For the text-containing cell, return its midpoint in [X, Y] coordinate format. 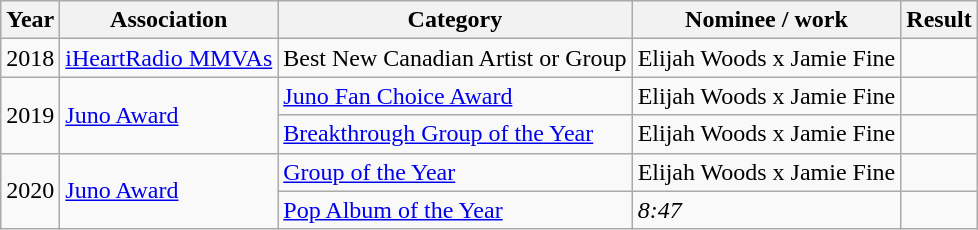
2019 [30, 115]
Result [939, 20]
Pop Album of the Year [455, 210]
Category [455, 20]
Juno Fan Choice Award [455, 96]
8:47 [766, 210]
iHeartRadio MMVAs [169, 58]
Association [169, 20]
2020 [30, 191]
Nominee / work [766, 20]
Group of the Year [455, 172]
Year [30, 20]
Best New Canadian Artist or Group [455, 58]
2018 [30, 58]
Breakthrough Group of the Year [455, 134]
